Provide the (x, y) coordinate of the cell's center where the given text is located.  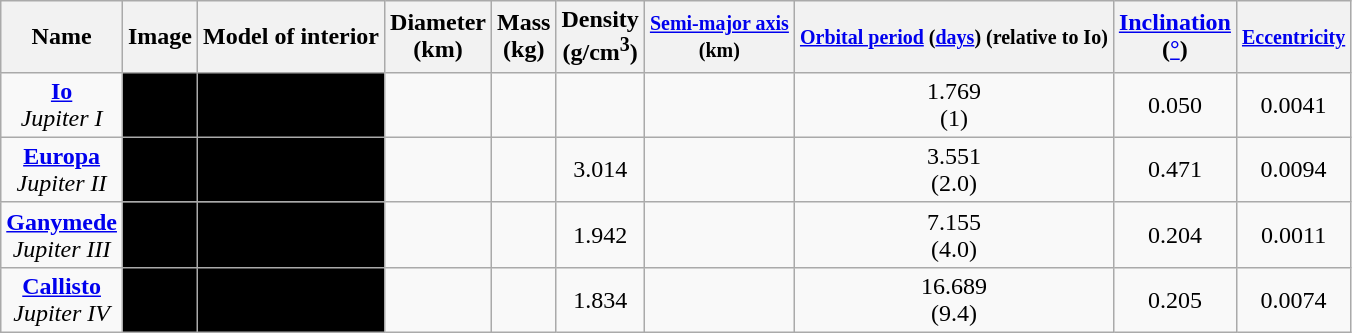
Io Jupiter I (62, 104)
16.689 (9.4) (954, 300)
Mass(kg) (524, 37)
0.205 (1174, 300)
Inclination(°) (1174, 37)
0.050 (1174, 104)
Diameter(km) (438, 37)
0.0094 (1293, 170)
Density(g/cm3) (600, 37)
Callisto Jupiter IV (62, 300)
Europa Jupiter II (62, 170)
Model of interior (292, 37)
0.0011 (1293, 234)
0.0074 (1293, 300)
1.834 (600, 300)
Ganymede Jupiter III (62, 234)
0.471 (1174, 170)
0.204 (1174, 234)
Orbital period (days) (relative to Io) (954, 37)
Name (62, 37)
Image (160, 37)
1.942 (600, 234)
Semi-major axis(km) (719, 37)
3.551 (2.0) (954, 170)
0.0041 (1293, 104)
7.155 (4.0) (954, 234)
Eccentricity (1293, 37)
3.014 (600, 170)
1.769 (1) (954, 104)
